Return [x, y] of the center of cell containing provided text 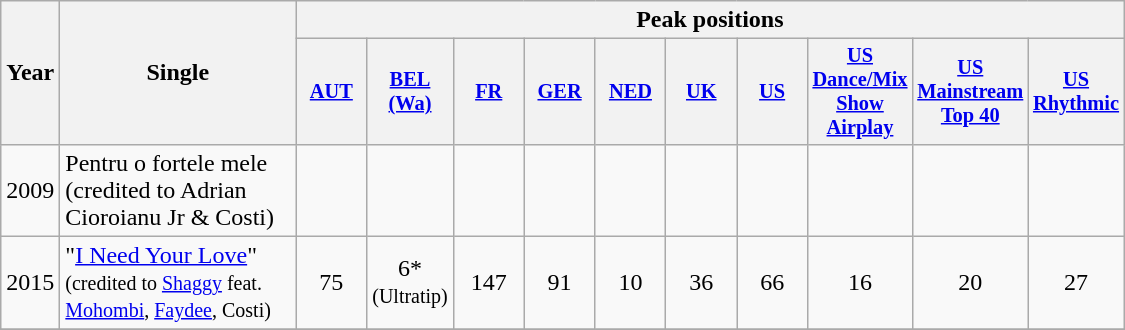
2015 [30, 283]
16 [860, 283]
10 [630, 283]
"I Need Your Love" (credited to Shaggy feat. Mohombi, Faydee, Costi) [178, 283]
NED [630, 92]
BEL (Wa) [410, 92]
US [772, 92]
US MainstreamTop 40 [970, 92]
20 [970, 283]
75 [332, 283]
6*(Ultratip) [410, 283]
GER [560, 92]
Pentru o fortele mele(credited to Adrian Cioroianu Jr & Costi) [178, 190]
US Dance/Mix Show Airplay [860, 92]
Peak positions [710, 20]
USRhythmic [1076, 92]
2009 [30, 190]
36 [702, 283]
91 [560, 283]
AUT [332, 92]
147 [488, 283]
FR [488, 92]
66 [772, 283]
Year [30, 73]
Single [178, 73]
27 [1076, 283]
UK [702, 92]
